Extract the (X, Y) coordinate from the center of the cell holding the provided text.  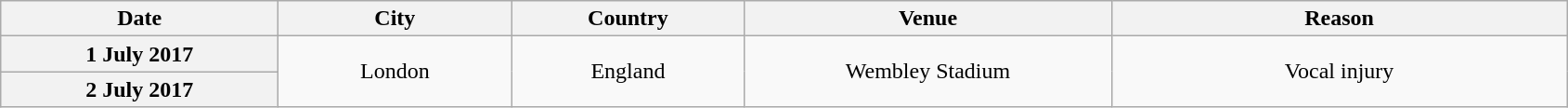
Venue (928, 19)
Country (628, 19)
London (395, 72)
England (628, 72)
Reason (1339, 19)
Date (139, 19)
Vocal injury (1339, 72)
2 July 2017 (139, 89)
City (395, 19)
Wembley Stadium (928, 72)
1 July 2017 (139, 54)
